Capture the cell that displays the provided text and extract its (X, Y) central coordinate. 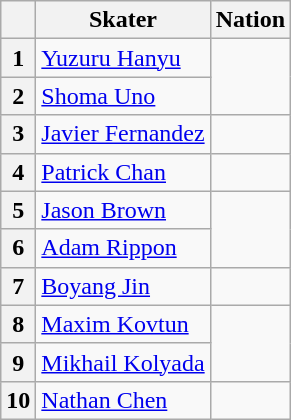
Jason Brown (123, 210)
Skater (123, 20)
3 (18, 134)
Adam Rippon (123, 248)
Maxim Kovtun (123, 324)
4 (18, 172)
Mikhail Kolyada (123, 362)
Boyang Jin (123, 286)
9 (18, 362)
Nathan Chen (123, 400)
Javier Fernandez (123, 134)
1 (18, 58)
8 (18, 324)
6 (18, 248)
10 (18, 400)
5 (18, 210)
7 (18, 286)
Yuzuru Hanyu (123, 58)
Patrick Chan (123, 172)
Shoma Uno (123, 96)
2 (18, 96)
Nation (250, 20)
